Identify which cell holds the provided text, then report its [X, Y] central coordinate. 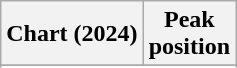
Peakposition [189, 34]
Chart (2024) [72, 34]
